Return the (x, y) coordinate for the center point of the cell that contains the specified text.  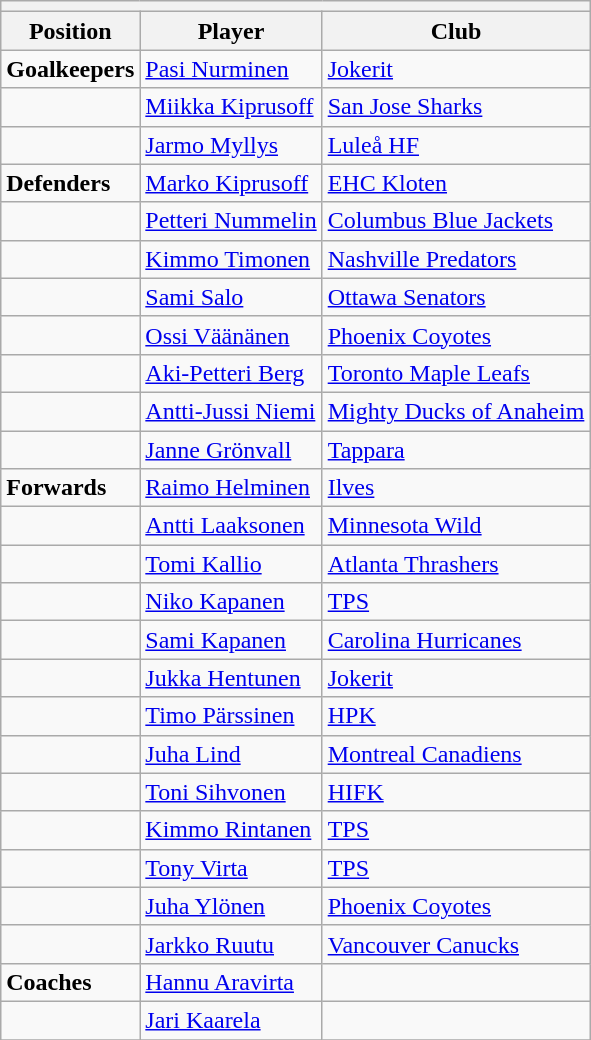
Carolina Hurricanes (456, 640)
Club (456, 31)
Antti Laaksonen (231, 526)
Jari Kaarela (231, 1020)
Toni Sihvonen (231, 792)
Jarmo Myllys (231, 145)
Jukka Hentunen (231, 678)
Tappara (456, 449)
Coaches (70, 982)
Minnesota Wild (456, 526)
Mighty Ducks of Anaheim (456, 411)
Player (231, 31)
Aki-Petteri Berg (231, 373)
San Jose Sharks (456, 107)
HPK (456, 716)
Ilves (456, 488)
Sami Salo (231, 297)
Marko Kiprusoff (231, 183)
Ossi Väänänen (231, 335)
Goalkeepers (70, 69)
Antti-Jussi Niemi (231, 411)
Forwards (70, 488)
Timo Pärssinen (231, 716)
Sami Kapanen (231, 640)
Petteri Nummelin (231, 221)
Juha Ylönen (231, 906)
Toronto Maple Leafs (456, 373)
EHC Kloten (456, 183)
Hannu Aravirta (231, 982)
HIFK (456, 792)
Tomi Kallio (231, 564)
Janne Grönvall (231, 449)
Juha Lind (231, 754)
Kimmo Rintanen (231, 830)
Ottawa Senators (456, 297)
Kimmo Timonen (231, 259)
Nashville Predators (456, 259)
Vancouver Canucks (456, 944)
Jarkko Ruutu (231, 944)
Columbus Blue Jackets (456, 221)
Pasi Nurminen (231, 69)
Tony Virta (231, 868)
Defenders (70, 183)
Raimo Helminen (231, 488)
Niko Kapanen (231, 602)
Montreal Canadiens (456, 754)
Position (70, 31)
Atlanta Thrashers (456, 564)
Luleå HF (456, 145)
Miikka Kiprusoff (231, 107)
